Extract the [x, y] coordinate from the center of the cell holding the provided text.  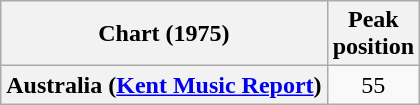
Peakposition [373, 34]
Chart (1975) [164, 34]
55 [373, 85]
Australia (Kent Music Report) [164, 85]
